Capture the cell that displays the provided text and extract its [X, Y] central coordinate. 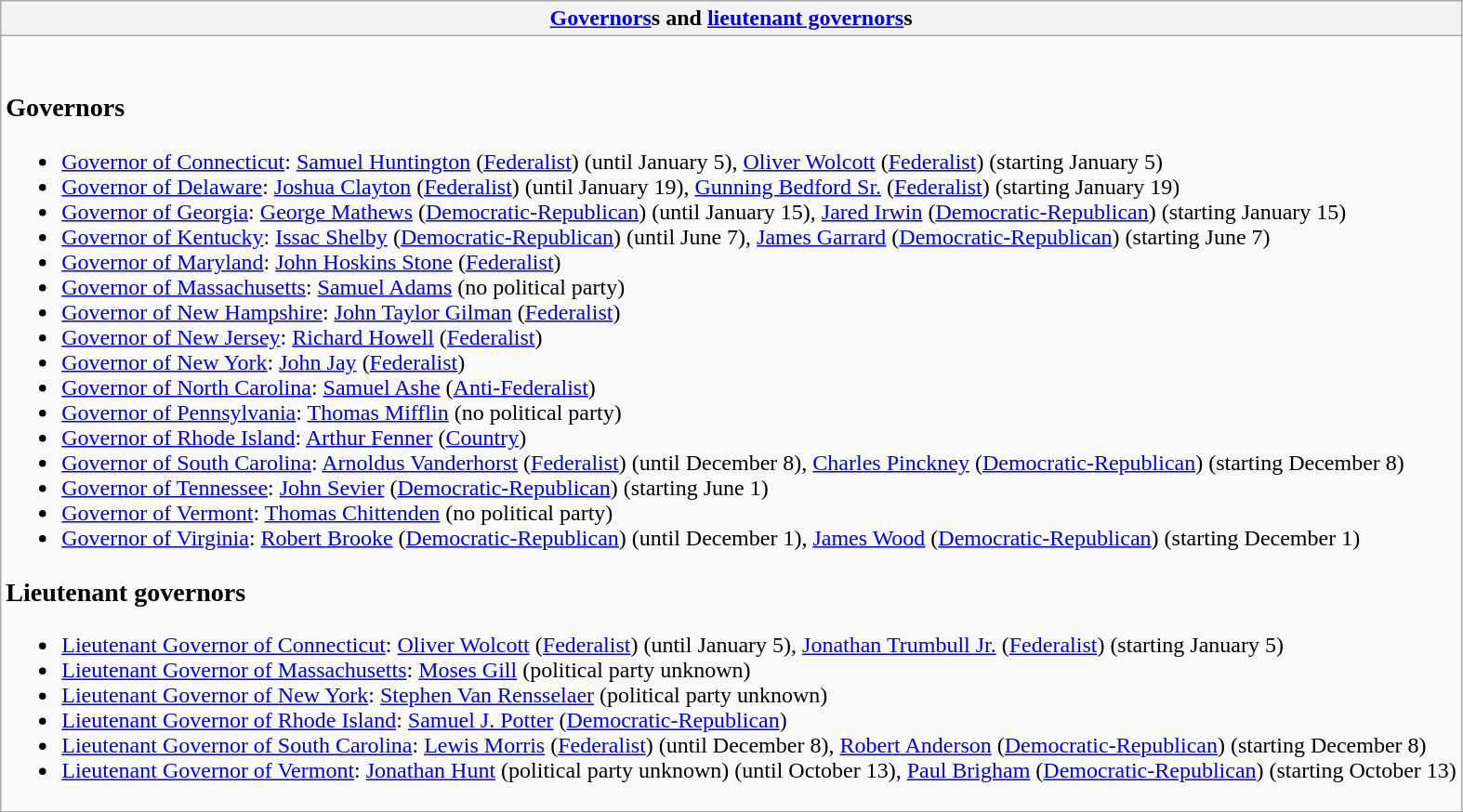
Governorss and lieutenant governorss [731, 19]
